Determine the (x, y) coordinate at the center of the cell enclosing the given text.  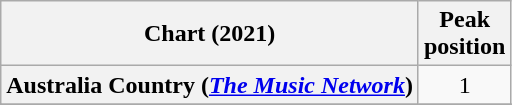
1 (464, 85)
Chart (2021) (210, 34)
Australia Country (The Music Network) (210, 85)
Peakposition (464, 34)
